Pinpoint the cell where the given text exists, returning its (X, Y) midpoint coordinate. 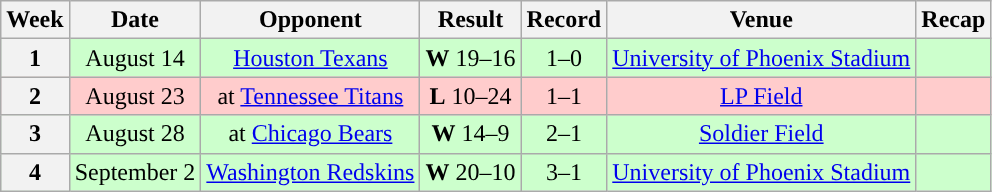
4 (35, 172)
August 23 (135, 96)
2–1 (564, 134)
at Tennessee Titans (310, 96)
August 14 (135, 58)
LP Field (762, 96)
Opponent (310, 20)
1 (35, 58)
Date (135, 20)
1–0 (564, 58)
Record (564, 20)
W 19–16 (470, 58)
L 10–24 (470, 96)
Washington Redskins (310, 172)
Result (470, 20)
W 20–10 (470, 172)
2 (35, 96)
Recap (954, 20)
3 (35, 134)
3–1 (564, 172)
1–1 (564, 96)
Soldier Field (762, 134)
August 28 (135, 134)
Houston Texans (310, 58)
at Chicago Bears (310, 134)
September 2 (135, 172)
Week (35, 20)
W 14–9 (470, 134)
Venue (762, 20)
